For the text-containing cell, return its midpoint in [x, y] coordinate format. 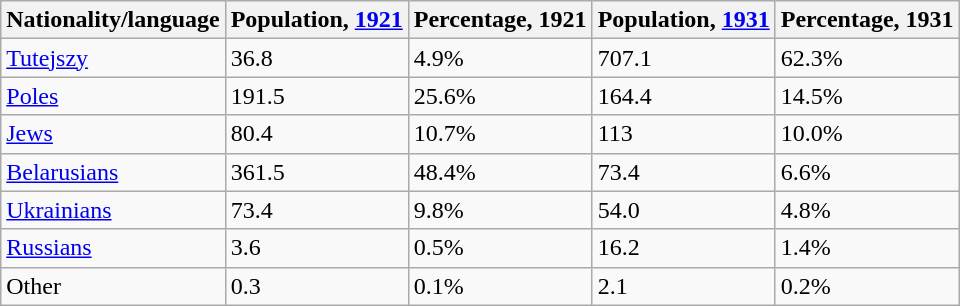
10.7% [500, 134]
62.3% [867, 58]
0.3 [316, 286]
Population, 1931 [684, 20]
0.2% [867, 286]
2.1 [684, 286]
48.4% [500, 172]
361.5 [316, 172]
Nationality/language [113, 20]
9.8% [500, 210]
0.5% [500, 248]
6.6% [867, 172]
4.9% [500, 58]
164.4 [684, 96]
80.4 [316, 134]
14.5% [867, 96]
Population, 1921 [316, 20]
1.4% [867, 248]
707.1 [684, 58]
4.8% [867, 210]
Poles [113, 96]
Russians [113, 248]
3.6 [316, 248]
36.8 [316, 58]
16.2 [684, 248]
Belarusians [113, 172]
191.5 [316, 96]
Tutejszy [113, 58]
113 [684, 134]
Percentage, 1921 [500, 20]
Ukrainians [113, 210]
54.0 [684, 210]
Other [113, 286]
Percentage, 1931 [867, 20]
25.6% [500, 96]
10.0% [867, 134]
0.1% [500, 286]
Jews [113, 134]
